Detect which cell encompasses the target text, then output its (X, Y) center coordinate. 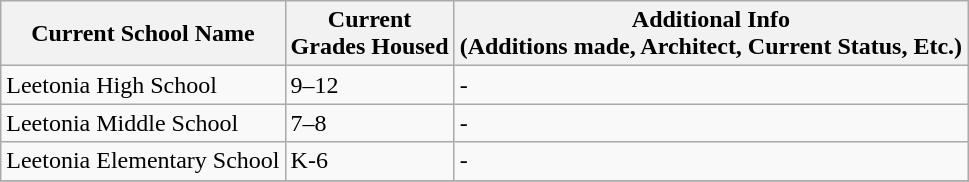
Leetonia High School (143, 85)
Current Grades Housed (370, 34)
Leetonia Elementary School (143, 161)
K-6 (370, 161)
Leetonia Middle School (143, 123)
Additional Info(Additions made, Architect, Current Status, Etc.) (710, 34)
7–8 (370, 123)
Current School Name (143, 34)
9–12 (370, 85)
